Determine the (x, y) coordinate at the center of the cell enclosing the given text.  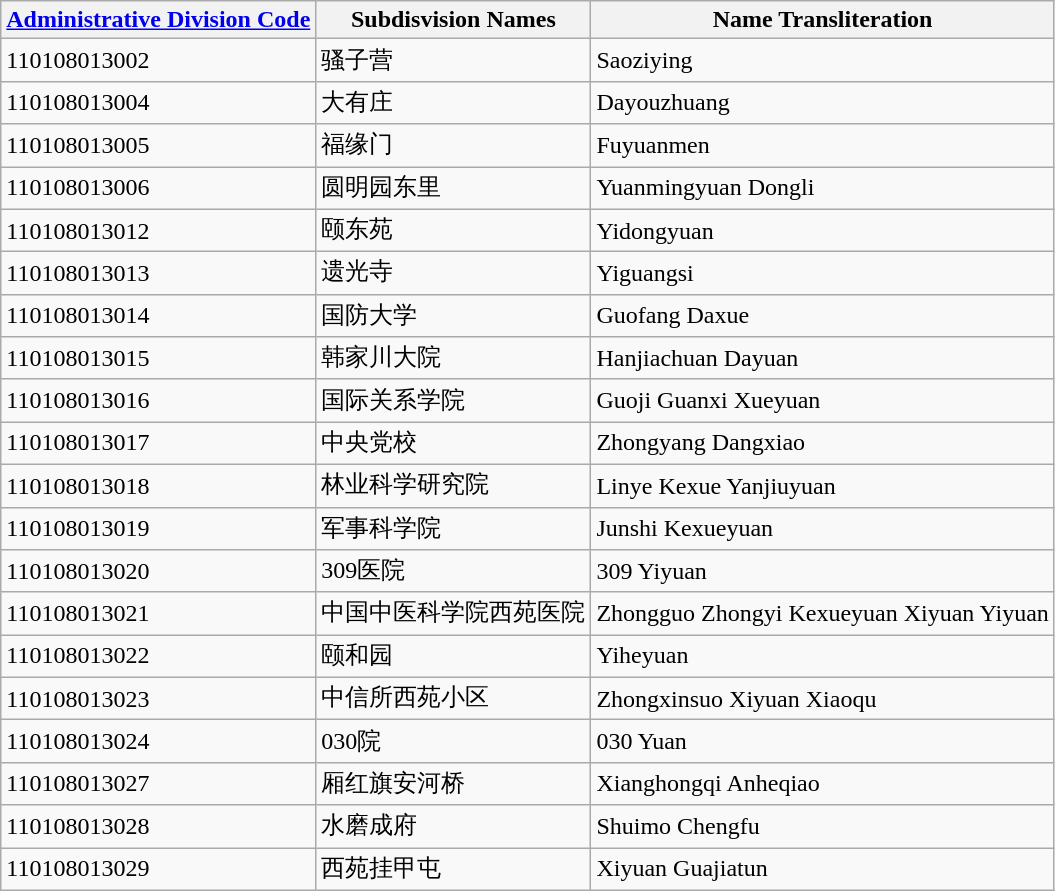
309 Yiyuan (822, 572)
110108013023 (158, 698)
110108013015 (158, 358)
Administrative Division Code (158, 20)
Guoji Guanxi Xueyuan (822, 400)
110108013006 (158, 188)
中央党校 (454, 444)
110108013028 (158, 826)
Yiguangsi (822, 274)
中国中医科学院西苑医院 (454, 614)
福缘门 (454, 146)
Zhongguo Zhongyi Kexueyuan Xiyuan Yiyuan (822, 614)
圆明园东里 (454, 188)
110108013002 (158, 60)
颐东苑 (454, 230)
110108013012 (158, 230)
110108013014 (158, 316)
110108013005 (158, 146)
110108013027 (158, 784)
颐和园 (454, 656)
韩家川大院 (454, 358)
Dayouzhuang (822, 102)
Zhongyang Dangxiao (822, 444)
110108013016 (158, 400)
国防大学 (454, 316)
Shuimo Chengfu (822, 826)
Yuanmingyuan Dongli (822, 188)
Guofang Daxue (822, 316)
Name Transliteration (822, 20)
030 Yuan (822, 742)
Zhongxinsuo Xiyuan Xiaoqu (822, 698)
水磨成府 (454, 826)
110108013021 (158, 614)
030院 (454, 742)
军事科学院 (454, 528)
Xianghongqi Anheqiao (822, 784)
大有庄 (454, 102)
110108013022 (158, 656)
Yidongyuan (822, 230)
Xiyuan Guajiatun (822, 870)
110108013017 (158, 444)
Saoziying (822, 60)
西苑挂甲屯 (454, 870)
Subdisvision Names (454, 20)
Hanjiachuan Dayuan (822, 358)
110108013020 (158, 572)
遗光寺 (454, 274)
Junshi Kexueyuan (822, 528)
Yiheyuan (822, 656)
国际关系学院 (454, 400)
中信所西苑小区 (454, 698)
110108013018 (158, 486)
110108013004 (158, 102)
骚子营 (454, 60)
厢红旗安河桥 (454, 784)
Linye Kexue Yanjiuyuan (822, 486)
110108013024 (158, 742)
110108013019 (158, 528)
Fuyuanmen (822, 146)
110108013013 (158, 274)
110108013029 (158, 870)
林业科学研究院 (454, 486)
309医院 (454, 572)
